Return [X, Y] of the center of cell containing provided text 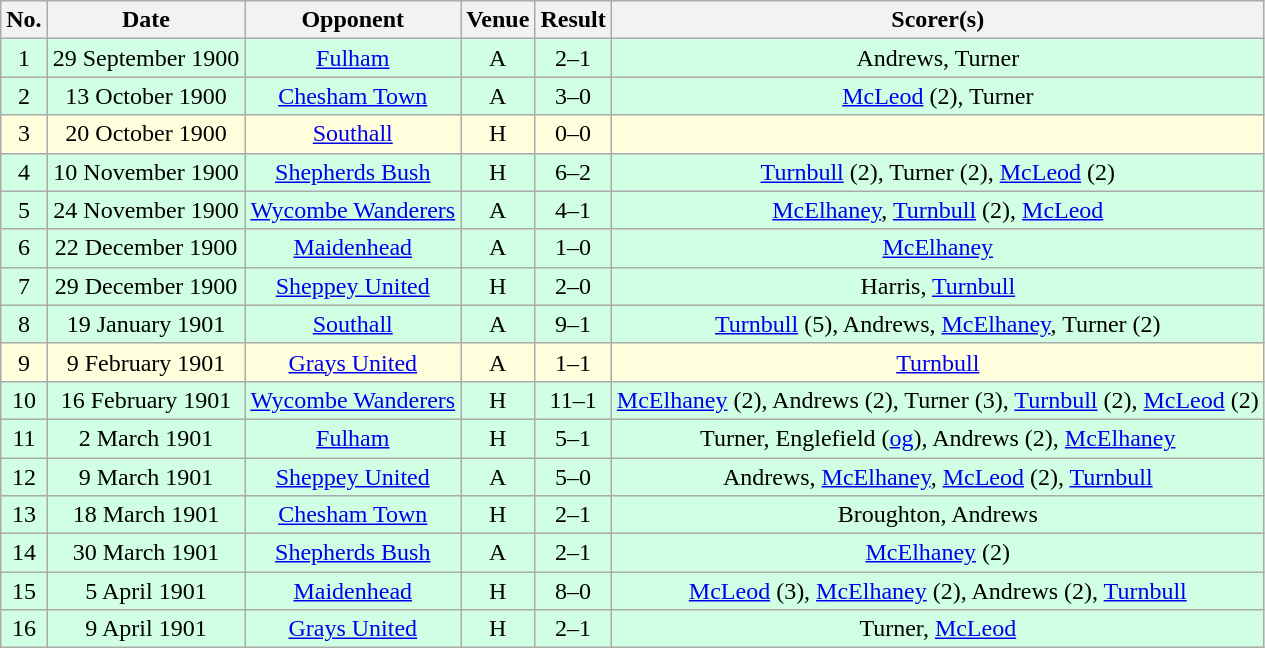
4–1 [573, 210]
9 March 1901 [146, 477]
10 [24, 400]
Turnbull (5), Andrews, McElhaney, Turner (2) [938, 324]
Venue [498, 20]
Result [573, 20]
2 March 1901 [146, 438]
19 January 1901 [146, 324]
24 November 1900 [146, 210]
9 [24, 362]
8–0 [573, 591]
McLeod (3), McElhaney (2), Andrews (2), Turnbull [938, 591]
13 October 1900 [146, 96]
18 March 1901 [146, 515]
9 April 1901 [146, 629]
29 December 1900 [146, 286]
Opponent [353, 20]
15 [24, 591]
6–2 [573, 172]
16 [24, 629]
11 [24, 438]
16 February 1901 [146, 400]
4 [24, 172]
0–0 [573, 134]
McElhaney (2) [938, 553]
2 [24, 96]
6 [24, 248]
No. [24, 20]
1–0 [573, 248]
20 October 1900 [146, 134]
8 [24, 324]
9–1 [573, 324]
14 [24, 553]
29 September 1900 [146, 58]
McElhaney, Turnbull (2), McLeod [938, 210]
McElhaney [938, 248]
10 November 1900 [146, 172]
9 February 1901 [146, 362]
7 [24, 286]
5 April 1901 [146, 591]
30 March 1901 [146, 553]
5–1 [573, 438]
5 [24, 210]
3 [24, 134]
Turnbull [938, 362]
McLeod (2), Turner [938, 96]
Turner, Englefield (og), Andrews (2), McElhaney [938, 438]
22 December 1900 [146, 248]
13 [24, 515]
11–1 [573, 400]
Andrews, Turner [938, 58]
Broughton, Andrews [938, 515]
2–0 [573, 286]
Turnbull (2), Turner (2), McLeod (2) [938, 172]
Andrews, McElhaney, McLeod (2), Turnbull [938, 477]
12 [24, 477]
1 [24, 58]
Date [146, 20]
1–1 [573, 362]
Scorer(s) [938, 20]
Harris, Turnbull [938, 286]
5–0 [573, 477]
McElhaney (2), Andrews (2), Turner (3), Turnbull (2), McLeod (2) [938, 400]
Turner, McLeod [938, 629]
3–0 [573, 96]
